Identify which cell holds the provided text, then report its [x, y] central coordinate. 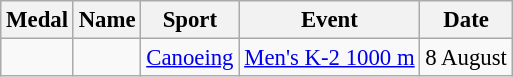
Medal [38, 20]
Date [466, 20]
Canoeing [190, 58]
Men's K-2 1000 m [330, 58]
Sport [190, 20]
Name [107, 20]
8 August [466, 58]
Event [330, 20]
